For the text-containing cell, return its midpoint in [x, y] coordinate format. 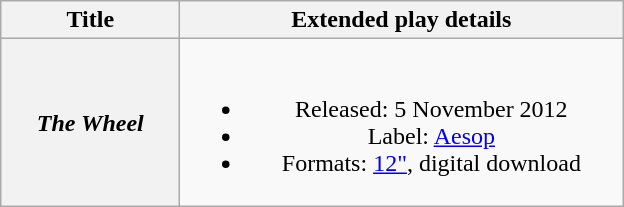
The Wheel [90, 122]
Title [90, 20]
Released: 5 November 2012Label: AesopFormats: 12", digital download [402, 122]
Extended play details [402, 20]
